Identify which cell holds the provided text, then report its [X, Y] central coordinate. 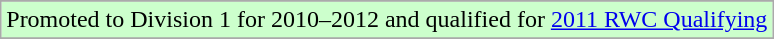
Promoted to Division 1 for 2010–2012 and qualified for 2011 RWC Qualifying [387, 20]
